Detect which cell encompasses the target text, then output its (x, y) center coordinate. 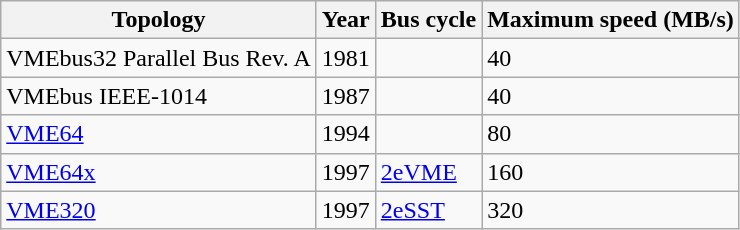
80 (611, 134)
Year (346, 20)
320 (611, 210)
1981 (346, 58)
VMEbus IEEE-1014 (158, 96)
Topology (158, 20)
Maximum speed (MB/s) (611, 20)
1994 (346, 134)
Bus cycle (428, 20)
VME64 (158, 134)
2eVME (428, 172)
VME64x (158, 172)
160 (611, 172)
1987 (346, 96)
VMEbus32 Parallel Bus Rev. A (158, 58)
VME320 (158, 210)
2eSST (428, 210)
